Scan for the cell matching the given text and deliver its [x, y] coordinate at center. 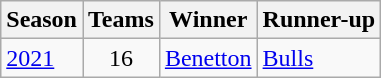
Season [42, 20]
Winner [208, 20]
Bulls [319, 58]
2021 [42, 58]
Teams [120, 20]
Runner-up [319, 20]
Benetton [208, 58]
16 [120, 58]
